From the cell containing the given text, extract its center point as [X, Y] coordinate. 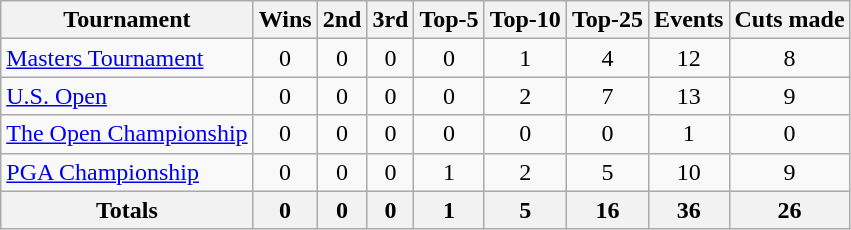
U.S. Open [127, 96]
Tournament [127, 20]
Events [689, 20]
13 [689, 96]
PGA Championship [127, 172]
16 [607, 210]
Masters Tournament [127, 58]
Top-5 [449, 20]
7 [607, 96]
The Open Championship [127, 134]
12 [689, 58]
3rd [390, 20]
36 [689, 210]
Top-10 [525, 20]
4 [607, 58]
Wins [285, 20]
Cuts made [790, 20]
Totals [127, 210]
Top-25 [607, 20]
26 [790, 210]
10 [689, 172]
2nd [342, 20]
8 [790, 58]
